Return [x, y] of the center of cell containing provided text 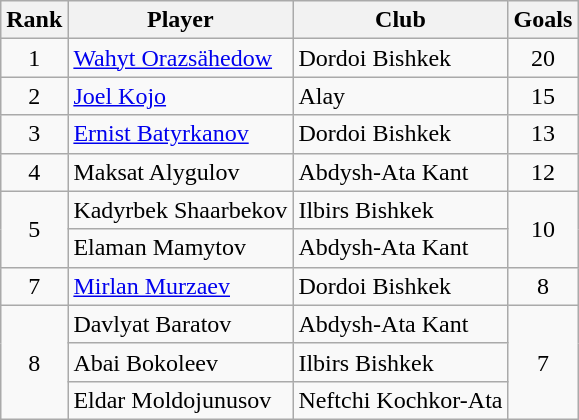
5 [34, 229]
4 [34, 172]
Joel Kojo [180, 96]
Ernist Batyrkanov [180, 134]
Mirlan Murzaev [180, 286]
13 [543, 134]
3 [34, 134]
Rank [34, 20]
Wahyt Orazsähedow [180, 58]
Neftchi Kochkor-Ata [400, 400]
Elaman Mamytov [180, 248]
Club [400, 20]
12 [543, 172]
Kadyrbek Shaarbekov [180, 210]
Maksat Alygulov [180, 172]
Goals [543, 20]
Player [180, 20]
2 [34, 96]
20 [543, 58]
1 [34, 58]
Alay [400, 96]
Davlyat Baratov [180, 324]
Eldar Moldojunusov [180, 400]
Abai Bokoleev [180, 362]
10 [543, 229]
15 [543, 96]
